Pinpoint the cell where the given text exists, returning its (X, Y) midpoint coordinate. 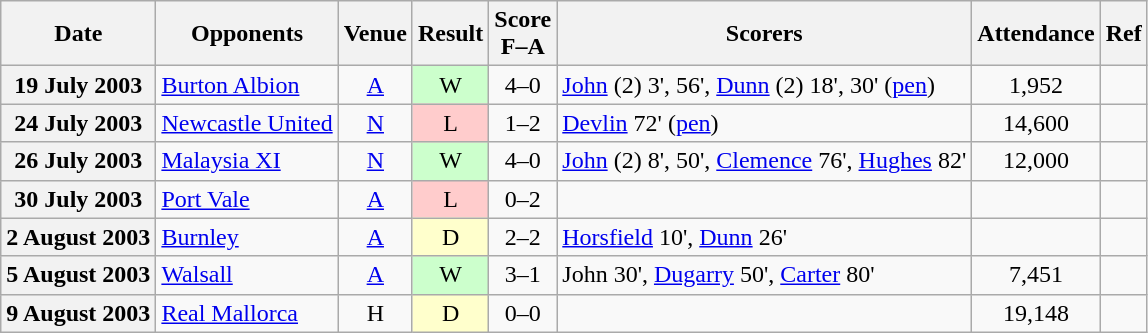
Result (450, 34)
24 July 2003 (78, 123)
5 August 2003 (78, 275)
9 August 2003 (78, 313)
Venue (375, 34)
30 July 2003 (78, 199)
Newcastle United (247, 123)
Burnley (247, 237)
Walsall (247, 275)
12,000 (1036, 161)
Horsfield 10', Dunn 26' (764, 237)
0–0 (523, 313)
Ref (1124, 34)
Attendance (1036, 34)
26 July 2003 (78, 161)
2–2 (523, 237)
7,451 (1036, 275)
1,952 (1036, 85)
0–2 (523, 199)
14,600 (1036, 123)
John (2) 3', 56', Dunn (2) 18', 30' (pen) (764, 85)
Port Vale (247, 199)
H (375, 313)
Malaysia XI (247, 161)
Burton Albion (247, 85)
Devlin 72' (pen) (764, 123)
Real Mallorca (247, 313)
1–2 (523, 123)
2 August 2003 (78, 237)
Opponents (247, 34)
19,148 (1036, 313)
19 July 2003 (78, 85)
Scorers (764, 34)
ScoreF–A (523, 34)
John (2) 8', 50', Clemence 76', Hughes 82' (764, 161)
Date (78, 34)
John 30', Dugarry 50', Carter 80' (764, 275)
3–1 (523, 275)
